Capture the cell that displays the provided text and extract its (x, y) central coordinate. 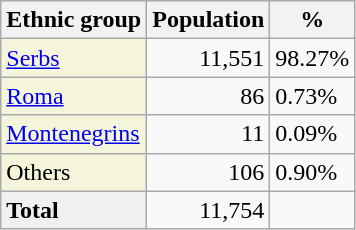
Roma (74, 96)
0.73% (312, 96)
% (312, 20)
11,551 (208, 58)
86 (208, 96)
98.27% (312, 58)
Ethnic group (74, 20)
11 (208, 134)
0.09% (312, 134)
Montenegrins (74, 134)
106 (208, 172)
Serbs (74, 58)
0.90% (312, 172)
Total (74, 210)
Population (208, 20)
Others (74, 172)
11,754 (208, 210)
